Return (X, Y) of the center of cell containing provided text 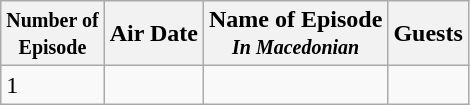
Air Date (154, 34)
1 (52, 85)
Name of Episode In Macedonian (295, 34)
Number of Episode (52, 34)
Guests (428, 34)
